Determine the (X, Y) coordinate at the center of the cell enclosing the given text.  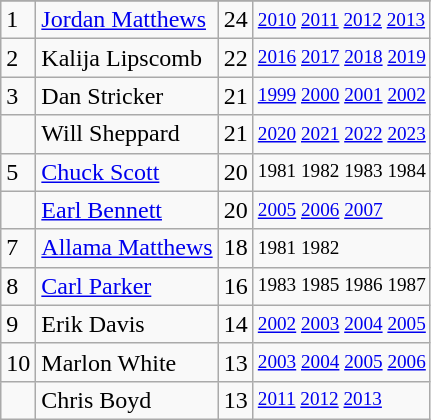
2010 2011 2012 2013 (342, 20)
Erik Davis (127, 324)
2016 2017 2018 2019 (342, 58)
10 (18, 362)
1981 1982 (342, 248)
Earl Bennett (127, 210)
5 (18, 172)
2002 2003 2004 2005 (342, 324)
1 (18, 20)
Carl Parker (127, 286)
2003 2004 2005 2006 (342, 362)
2011 2012 2013 (342, 400)
9 (18, 324)
2020 2021 2022 2023 (342, 134)
Kalija Lipscomb (127, 58)
1999 2000 2001 2002 (342, 96)
3 (18, 96)
Chuck Scott (127, 172)
7 (18, 248)
Will Sheppard (127, 134)
8 (18, 286)
24 (236, 20)
Allama Matthews (127, 248)
2 (18, 58)
Jordan Matthews (127, 20)
1981 1982 1983 1984 (342, 172)
Chris Boyd (127, 400)
16 (236, 286)
Marlon White (127, 362)
22 (236, 58)
2005 2006 2007 (342, 210)
Dan Stricker (127, 96)
1983 1985 1986 1987 (342, 286)
18 (236, 248)
14 (236, 324)
